Pinpoint the cell where the given text exists, returning its [x, y] midpoint coordinate. 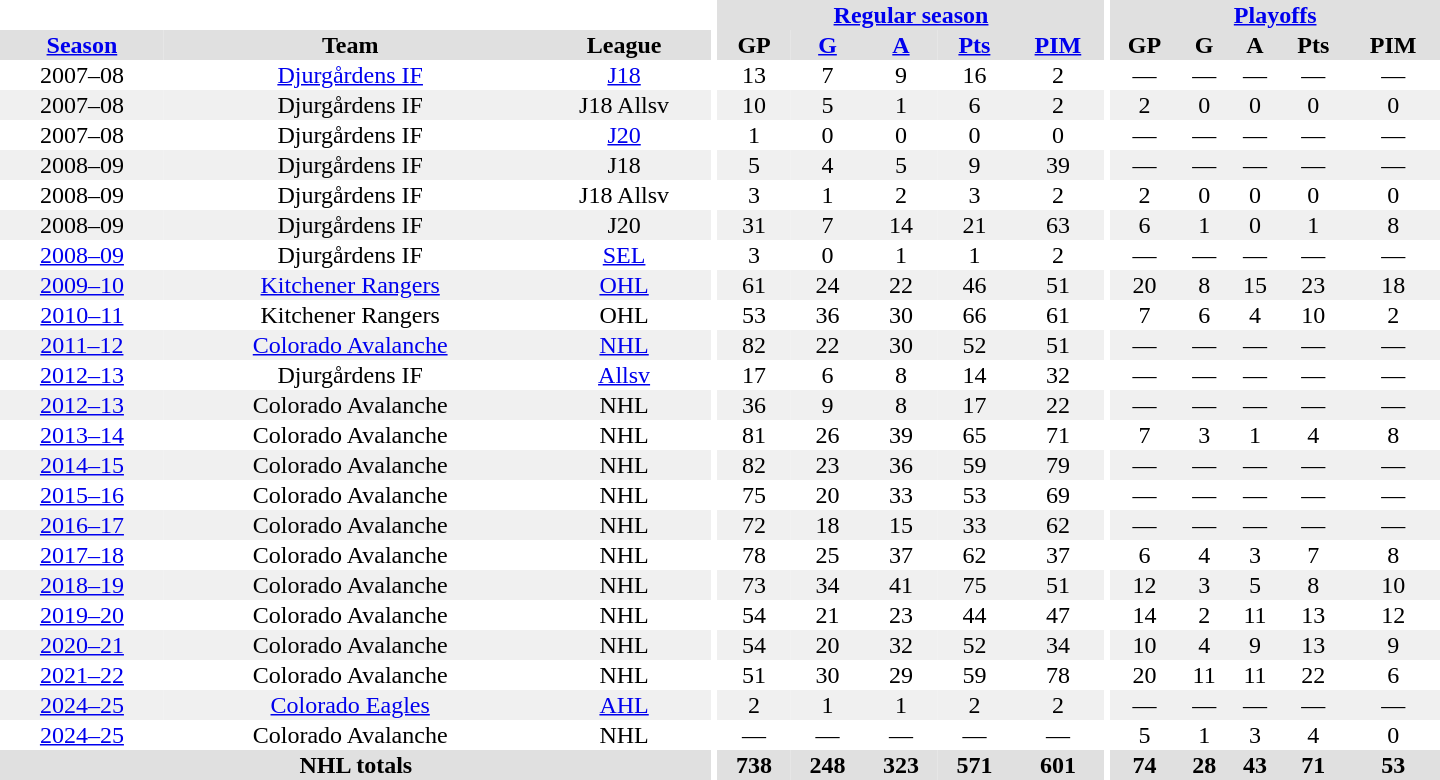
29 [900, 675]
74 [1144, 765]
28 [1204, 765]
NHL totals [356, 765]
24 [828, 285]
41 [900, 585]
16 [974, 75]
738 [754, 765]
2021–22 [82, 675]
248 [828, 765]
323 [900, 765]
69 [1058, 495]
2015–16 [82, 495]
Playoffs [1275, 15]
25 [828, 555]
Allsv [624, 375]
Team [350, 45]
66 [974, 315]
571 [974, 765]
2016–17 [82, 525]
26 [828, 435]
2018–19 [82, 585]
SEL [624, 255]
31 [754, 225]
2010–11 [82, 315]
63 [1058, 225]
Regular season [910, 15]
65 [974, 435]
72 [754, 525]
81 [754, 435]
43 [1256, 765]
AHL [624, 705]
Season [82, 45]
2011–12 [82, 345]
2019–20 [82, 615]
2014–15 [82, 465]
Colorado Eagles [350, 705]
2009–10 [82, 285]
79 [1058, 465]
46 [974, 285]
73 [754, 585]
2013–14 [82, 435]
601 [1058, 765]
League [624, 45]
2017–18 [82, 555]
2020–21 [82, 645]
44 [974, 615]
47 [1058, 615]
